For the text-containing cell, return its midpoint in (x, y) coordinate format. 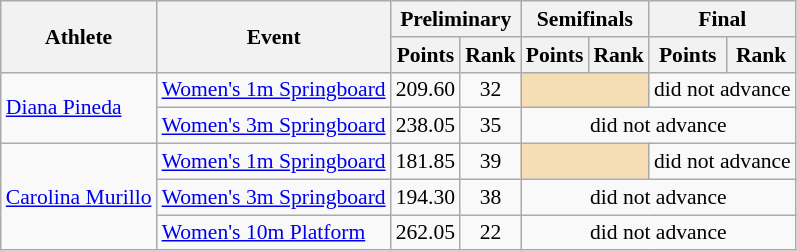
Semifinals (585, 19)
Event (274, 36)
Women's 10m Platform (274, 233)
181.85 (426, 162)
262.05 (426, 233)
35 (490, 126)
32 (490, 90)
Final (722, 19)
209.60 (426, 90)
Diana Pineda (79, 108)
39 (490, 162)
Carolina Murillo (79, 198)
Athlete (79, 36)
238.05 (426, 126)
38 (490, 197)
194.30 (426, 197)
22 (490, 233)
Preliminary (456, 19)
